Capture the cell that displays the provided text and extract its [x, y] central coordinate. 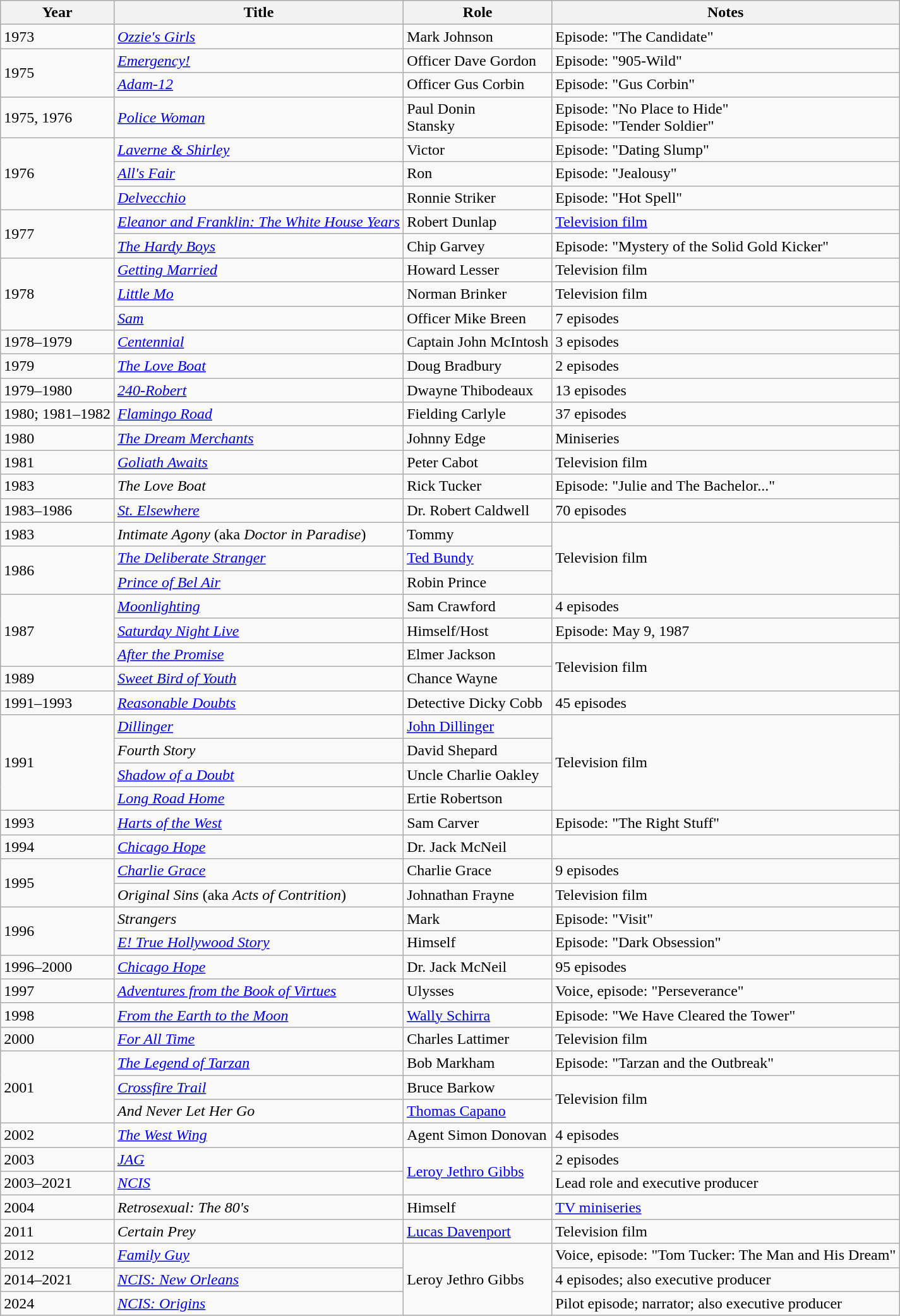
1989 [57, 678]
Episode: "Dating Slump" [726, 150]
Adam-12 [258, 85]
2014–2021 [57, 1279]
4 episodes; also executive producer [726, 1279]
Strangers [258, 919]
And Never Let Her Go [258, 1111]
Officer Gus Corbin [477, 85]
2002 [57, 1135]
Original Sins (aka Acts of Contrition) [258, 895]
Bob Markham [477, 1063]
Voice, episode: "Perseverance" [726, 991]
Sam Crawford [477, 606]
Episode: "Dark Obsession" [726, 943]
Title [258, 13]
David Shepard [477, 751]
1995 [57, 883]
Sam [258, 318]
Laverne & Shirley [258, 150]
Moonlighting [258, 606]
Adventures from the Book of Virtues [258, 991]
Episode: May 9, 1987 [726, 630]
Captain John McIntosh [477, 342]
Lead role and executive producer [726, 1183]
Delvecchio [258, 198]
Episode: "Hot Spell" [726, 198]
1978–1979 [57, 342]
Lucas Davenport [477, 1231]
From the Earth to the Moon [258, 1015]
Pilot episode; narrator; also executive producer [726, 1303]
Wally Schirra [477, 1015]
Ulysses [477, 991]
1975, 1976 [57, 117]
1993 [57, 823]
Officer Dave Gordon [477, 61]
95 episodes [726, 967]
Agent Simon Donovan [477, 1135]
1983–1986 [57, 510]
1994 [57, 847]
1981 [57, 462]
NCIS: Origins [258, 1303]
2004 [57, 1207]
1991–1993 [57, 703]
The West Wing [258, 1135]
Harts of the West [258, 823]
2000 [57, 1039]
7 episodes [726, 318]
Mark [477, 919]
1979 [57, 366]
St. Elsewhere [258, 510]
1997 [57, 991]
1980; 1981–1982 [57, 414]
37 episodes [726, 414]
Goliath Awaits [258, 462]
Voice, episode: "Tom Tucker: The Man and His Dream" [726, 1255]
1991 [57, 763]
Charles Lattimer [477, 1039]
Thomas Capano [477, 1111]
Retrosexual: The 80's [258, 1207]
Ron [477, 174]
2003–2021 [57, 1183]
Episode: "Julie and The Bachelor..." [726, 486]
Sweet Bird of Youth [258, 678]
Centennial [258, 342]
1979–1980 [57, 390]
John Dillinger [477, 727]
Uncle Charlie Oakley [477, 775]
Fielding Carlyle [477, 414]
2003 [57, 1159]
1973 [57, 37]
Episode: "Gus Corbin" [726, 85]
1977 [57, 234]
Bruce Barkow [477, 1087]
Long Road Home [258, 799]
Episode: "We Have Cleared the Tower" [726, 1015]
Ozzie's Girls [258, 37]
Episode: "Tarzan and the Outbreak" [726, 1063]
Sam Carver [477, 823]
JAG [258, 1159]
Episode: "No Place to Hide"Episode: "Tender Soldier" [726, 117]
9 episodes [726, 871]
After the Promise [258, 654]
Elmer Jackson [477, 654]
Victor [477, 150]
The Dream Merchants [258, 438]
Himself/Host [477, 630]
The Hardy Boys [258, 246]
Chance Wayne [477, 678]
Shadow of a Doubt [258, 775]
Notes [726, 13]
NCIS [258, 1183]
Episode: "Visit" [726, 919]
Episode: "The Right Stuff" [726, 823]
Getting Married [258, 270]
Emergency! [258, 61]
1996–2000 [57, 967]
Norman Brinker [477, 294]
Family Guy [258, 1255]
Doug Bradbury [477, 366]
TV miniseries [726, 1207]
Episode: "905-Wild" [726, 61]
Paul DoninStansky [477, 117]
Detective Dicky Cobb [477, 703]
Robert Dunlap [477, 222]
E! True Hollywood Story [258, 943]
Saturday Night Live [258, 630]
70 episodes [726, 510]
Prince of Bel Air [258, 582]
Dr. Robert Caldwell [477, 510]
1980 [57, 438]
Johnathan Frayne [477, 895]
Year [57, 13]
Reasonable Doubts [258, 703]
Peter Cabot [477, 462]
Miniseries [726, 438]
Flamingo Road [258, 414]
Rick Tucker [477, 486]
Eleanor and Franklin: The White House Years [258, 222]
Little Mo [258, 294]
1976 [57, 174]
45 episodes [726, 703]
Episode: "Jealousy" [726, 174]
Officer Mike Breen [477, 318]
1986 [57, 570]
Certain Prey [258, 1231]
1996 [57, 931]
2012 [57, 1255]
Crossfire Trail [258, 1087]
Dwayne Thibodeaux [477, 390]
The Legend of Tarzan [258, 1063]
NCIS: New Orleans [258, 1279]
1987 [57, 630]
The Deliberate Stranger [258, 558]
Robin Prince [477, 582]
Episode: "The Candidate" [726, 37]
Johnny Edge [477, 438]
2001 [57, 1087]
1998 [57, 1015]
13 episodes [726, 390]
Ted Bundy [477, 558]
Role [477, 13]
Chip Garvey [477, 246]
3 episodes [726, 342]
Ertie Robertson [477, 799]
Tommy [477, 534]
2011 [57, 1231]
Fourth Story [258, 751]
For All Time [258, 1039]
Intimate Agony (aka Doctor in Paradise) [258, 534]
Howard Lesser [477, 270]
Police Woman [258, 117]
2024 [57, 1303]
Mark Johnson [477, 37]
Ronnie Striker [477, 198]
1978 [57, 294]
Episode: "Mystery of the Solid Gold Kicker" [726, 246]
240-Robert [258, 390]
All's Fair [258, 174]
Dillinger [258, 727]
1975 [57, 73]
